Locate the cell with the specified text and output its (x, y) center coordinate. 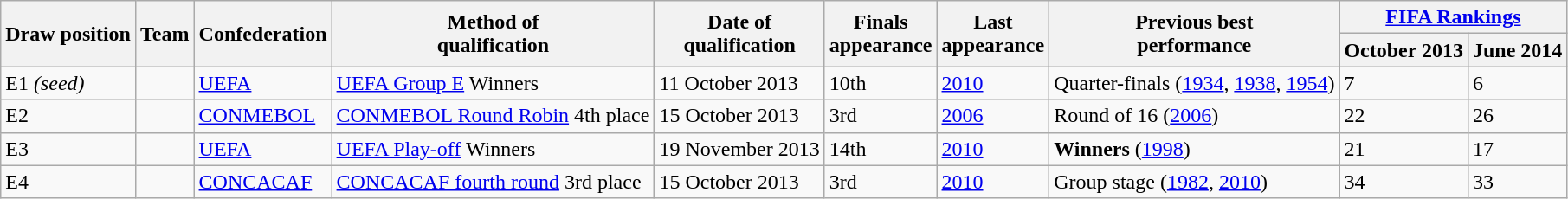
10th (881, 83)
Group stage (1982, 2010) (1195, 182)
Team (165, 34)
Date ofqualification (739, 34)
Round of 16 (2006) (1195, 116)
E2 (68, 116)
CONMEBOL Round Robin 4th place (494, 116)
Draw position (68, 34)
CONCACAF (263, 182)
17 (1517, 149)
E1 (seed) (68, 83)
FIFA Rankings (1453, 17)
33 (1517, 182)
CONMEBOL (263, 116)
Lastappearance (993, 34)
22 (1404, 116)
UEFA Play-off Winners (494, 149)
26 (1517, 116)
Finalsappearance (881, 34)
CONCACAF fourth round 3rd place (494, 182)
UEFA Group E Winners (494, 83)
11 October 2013 (739, 83)
14th (881, 149)
Method ofqualification (494, 34)
2006 (993, 116)
6 (1517, 83)
Winners (1998) (1195, 149)
Quarter-finals (1934, 1938, 1954) (1195, 83)
E3 (68, 149)
E4 (68, 182)
October 2013 (1404, 50)
19 November 2013 (739, 149)
Previous bestperformance (1195, 34)
June 2014 (1517, 50)
Confederation (263, 34)
21 (1404, 149)
7 (1404, 83)
34 (1404, 182)
